Determine the (X, Y) coordinate at the center of the cell enclosing the given text.  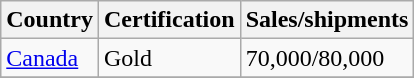
Sales/shipments (327, 20)
70,000/80,000 (327, 58)
Certification (169, 20)
Canada (50, 58)
Country (50, 20)
Gold (169, 58)
